Extract the [X, Y] coordinate from the center of the cell holding the provided text.  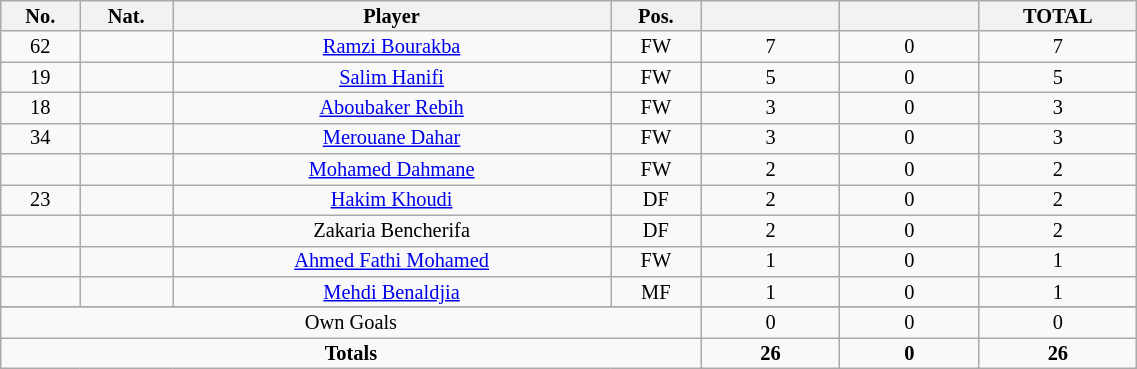
Mohamed Dahmane [392, 170]
23 [40, 200]
TOTAL [1058, 16]
Totals [351, 354]
Ahmed Fathi Mohamed [392, 262]
Zakaria Bencherifa [392, 230]
Merouane Dahar [392, 138]
62 [40, 46]
Pos. [656, 16]
Player [392, 16]
Hakim Khoudi [392, 200]
Own Goals [351, 322]
34 [40, 138]
Aboubaker Rebih [392, 108]
Ramzi Bourakba [392, 46]
Nat. [126, 16]
Mehdi Benaldjia [392, 292]
Salim Hanifi [392, 78]
18 [40, 108]
MF [656, 292]
19 [40, 78]
No. [40, 16]
